For the text-containing cell, return its midpoint in [X, Y] coordinate format. 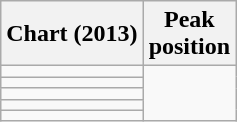
Peakposition [189, 34]
Chart (2013) [72, 34]
